Output the [X, Y] coordinate of the center of the cell containing the given text.  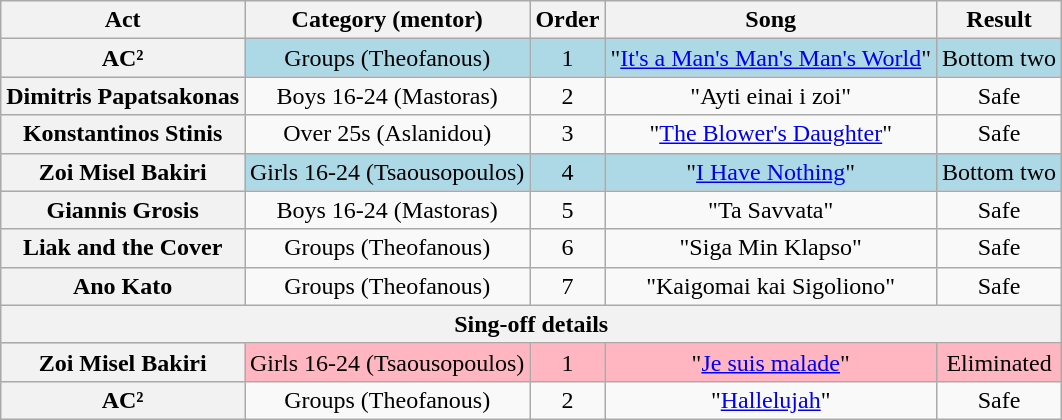
4 [568, 172]
"Hallelujah" [771, 400]
"I Have Nothing" [771, 172]
3 [568, 134]
Category (mentor) [386, 20]
Giannis Grosis [123, 210]
Order [568, 20]
Ano Kato [123, 286]
Liak and the Cover [123, 248]
6 [568, 248]
7 [568, 286]
Song [771, 20]
Dimitris Papatsakonas [123, 96]
"Ayti einai i zoi" [771, 96]
"It's a Man's Man's Man's World" [771, 58]
Over 25s (Aslanidou) [386, 134]
5 [568, 210]
"Je suis malade" [771, 362]
Eliminated [998, 362]
Konstantinos Stinis [123, 134]
Sing-off details [532, 324]
"Kaigomai kai Sigoliono" [771, 286]
"Siga Min Klapso" [771, 248]
Act [123, 20]
"The Blower's Daughter" [771, 134]
Result [998, 20]
"Ta Savvata" [771, 210]
